For the text-containing cell, return its midpoint in (x, y) coordinate format. 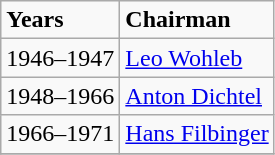
1948–1966 (60, 96)
1966–1971 (60, 134)
Hans Filbinger (197, 134)
1946–1947 (60, 58)
Anton Dichtel (197, 96)
Years (60, 20)
Chairman (197, 20)
Leo Wohleb (197, 58)
